Find where the given text appears and provide that cell's center as [x, y] coordinate. 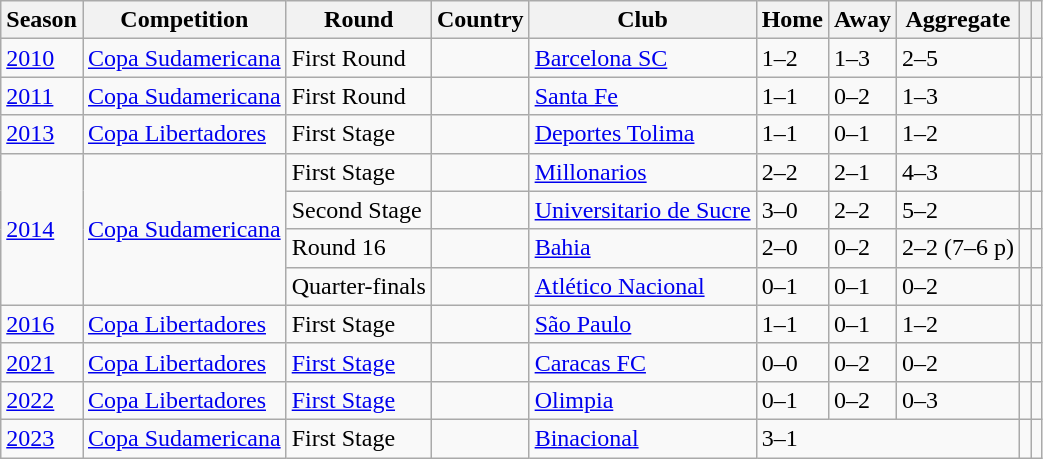
São Paulo [642, 324]
3–0 [792, 210]
2011 [42, 96]
Universitario de Sucre [642, 210]
2022 [42, 400]
Away [862, 20]
Atlético Nacional [642, 286]
2–5 [958, 58]
Round [358, 20]
Round 16 [358, 248]
2013 [42, 134]
0–3 [958, 400]
2016 [42, 324]
Quarter-finals [358, 286]
4–3 [958, 172]
Santa Fe [642, 96]
2010 [42, 58]
Competition [184, 20]
Country [480, 20]
Bahia [642, 248]
Barcelona SC [642, 58]
2023 [42, 438]
3–1 [888, 438]
2–1 [862, 172]
Caracas FC [642, 362]
Aggregate [958, 20]
5–2 [958, 210]
Club [642, 20]
2021 [42, 362]
Olimpia [642, 400]
Deportes Tolima [642, 134]
Binacional [642, 438]
Season [42, 20]
Home [792, 20]
2–0 [792, 248]
2014 [42, 229]
Second Stage [358, 210]
Millonarios [642, 172]
2–2 (7–6 p) [958, 248]
0–0 [792, 362]
